Return (x, y) of the center of cell containing provided text 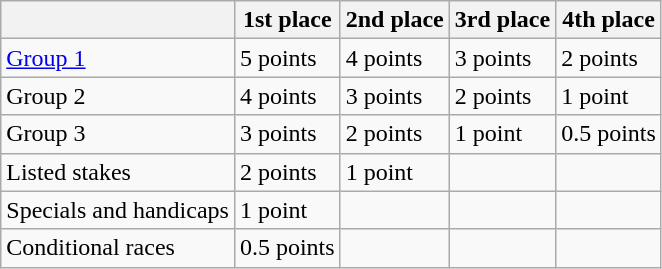
Group 2 (118, 96)
2nd place (394, 20)
Conditional races (118, 248)
Listed stakes (118, 172)
5 points (287, 58)
4th place (609, 20)
Group 1 (118, 58)
Specials and handicaps (118, 210)
1st place (287, 20)
3rd place (502, 20)
Group 3 (118, 134)
